Pinpoint the cell where the given text exists, returning its (X, Y) midpoint coordinate. 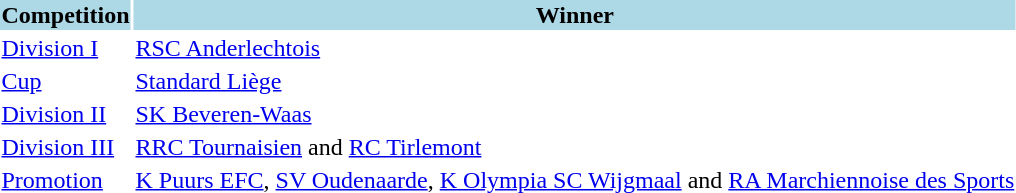
Standard Liège (575, 81)
RRC Tournaisien and RC Tirlemont (575, 147)
Winner (575, 15)
Competition (66, 15)
Division I (66, 48)
Cup (66, 81)
SK Beveren-Waas (575, 114)
Division III (66, 147)
RSC Anderlechtois (575, 48)
Division II (66, 114)
